Determine the (x, y) coordinate at the center of the cell enclosing the given text.  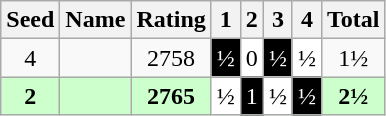
Name (96, 20)
2765 (171, 96)
Total (354, 20)
Seed (30, 20)
2½ (354, 96)
2758 (171, 58)
0 (252, 58)
3 (278, 20)
Rating (171, 20)
1½ (354, 58)
